Provide the (x, y) coordinate of the cell's center where the given text is located.  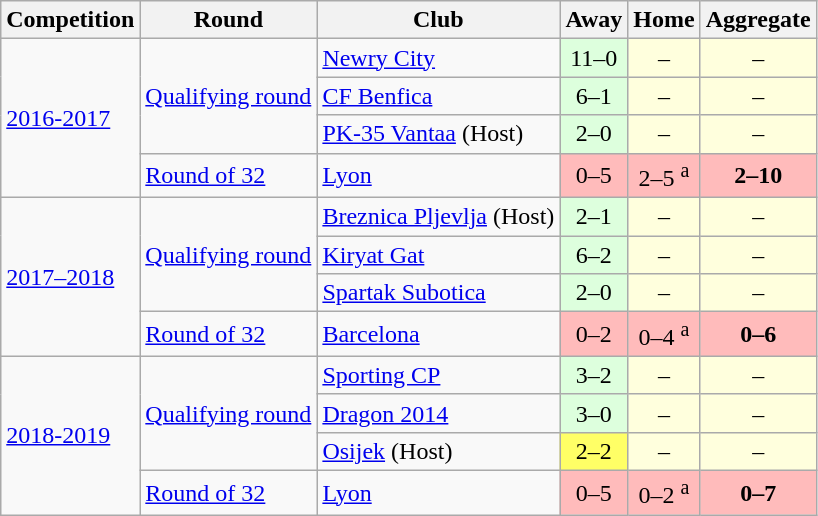
Sporting CP (438, 375)
2016-2017 (70, 118)
2–5 a (664, 176)
2–1 (594, 217)
2–10 (758, 176)
0–2 a (664, 492)
CF Benfica (438, 96)
Breznica Pljevlja (Host) (438, 217)
3–2 (594, 375)
Home (664, 20)
6–1 (594, 96)
Competition (70, 20)
Newry City (438, 58)
6–2 (594, 255)
Osijek (Host) (438, 451)
0–4 a (664, 334)
2–2 (594, 451)
PK-35 Vantaa (Host) (438, 134)
0–2 (594, 334)
Aggregate (758, 20)
2018-2019 (70, 436)
0–6 (758, 334)
11–0 (594, 58)
Away (594, 20)
Barcelona (438, 334)
Dragon 2014 (438, 413)
Club (438, 20)
Kiryat Gat (438, 255)
0–7 (758, 492)
3–0 (594, 413)
Spartak Subotica (438, 293)
2017–2018 (70, 278)
Round (228, 20)
